Pinpoint the cell where the given text exists, returning its [x, y] midpoint coordinate. 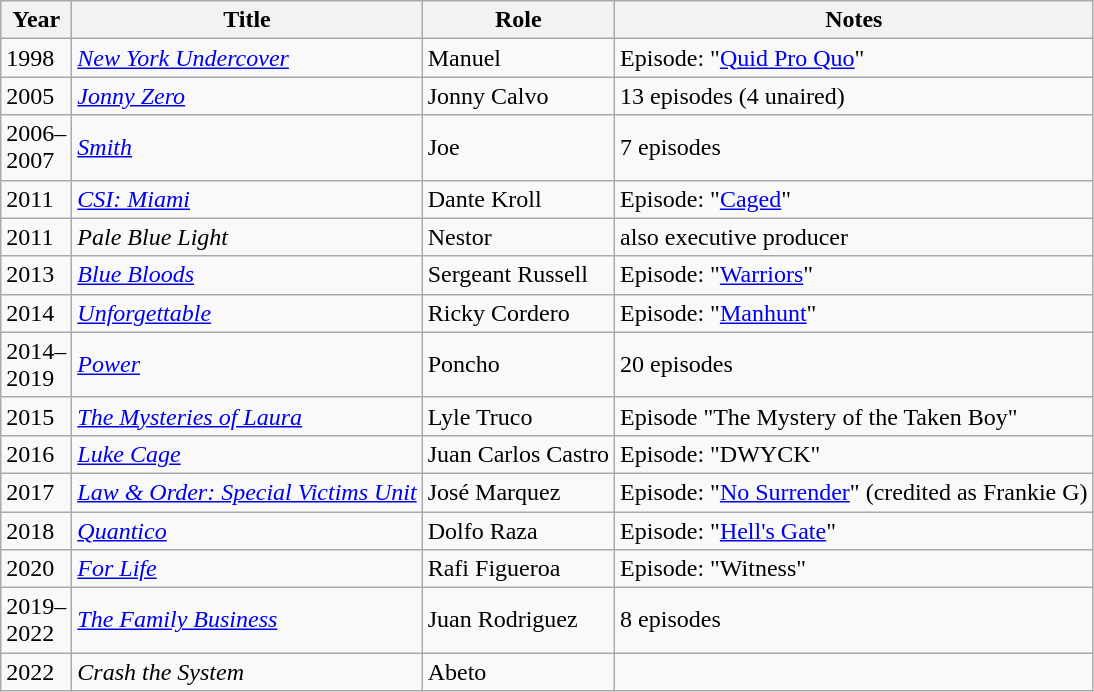
2014–2019 [36, 364]
1998 [36, 58]
Episode: "No Surrender" (credited as Frankie G) [854, 492]
Episode: "Caged" [854, 199]
Manuel [518, 58]
Episode: "Quid Pro Quo" [854, 58]
Law & Order: Special Victims Unit [247, 492]
also executive producer [854, 237]
Nestor [518, 237]
Rafi Figueroa [518, 569]
2013 [36, 275]
2006–2007 [36, 148]
The Family Business [247, 620]
Sergeant Russell [518, 275]
Smith [247, 148]
Joe [518, 148]
Luke Cage [247, 454]
Poncho [518, 364]
Episode: "DWYCK" [854, 454]
Abeto [518, 672]
Unforgettable [247, 313]
Jonny Zero [247, 96]
Dante Kroll [518, 199]
2016 [36, 454]
Year [36, 20]
Crash the System [247, 672]
2022 [36, 672]
Power [247, 364]
New York Undercover [247, 58]
Notes [854, 20]
Episode: "Manhunt" [854, 313]
Dolfo Raza [518, 531]
2019–2022 [36, 620]
Quantico [247, 531]
Episode "The Mystery of the Taken Boy" [854, 416]
20 episodes [854, 364]
Episode: "Warriors" [854, 275]
Juan Rodriguez [518, 620]
Title [247, 20]
2017 [36, 492]
Juan Carlos Castro [518, 454]
José Marquez [518, 492]
Ricky Cordero [518, 313]
8 episodes [854, 620]
The Mysteries of Laura [247, 416]
2014 [36, 313]
13 episodes (4 unaired) [854, 96]
Lyle Truco [518, 416]
Jonny Calvo [518, 96]
Episode: "Witness" [854, 569]
Episode: "Hell's Gate" [854, 531]
Pale Blue Light [247, 237]
For Life [247, 569]
2020 [36, 569]
CSI: Miami [247, 199]
7 episodes [854, 148]
2018 [36, 531]
Blue Bloods [247, 275]
2005 [36, 96]
Role [518, 20]
2015 [36, 416]
